Detect which cell encompasses the target text, then output its [X, Y] center coordinate. 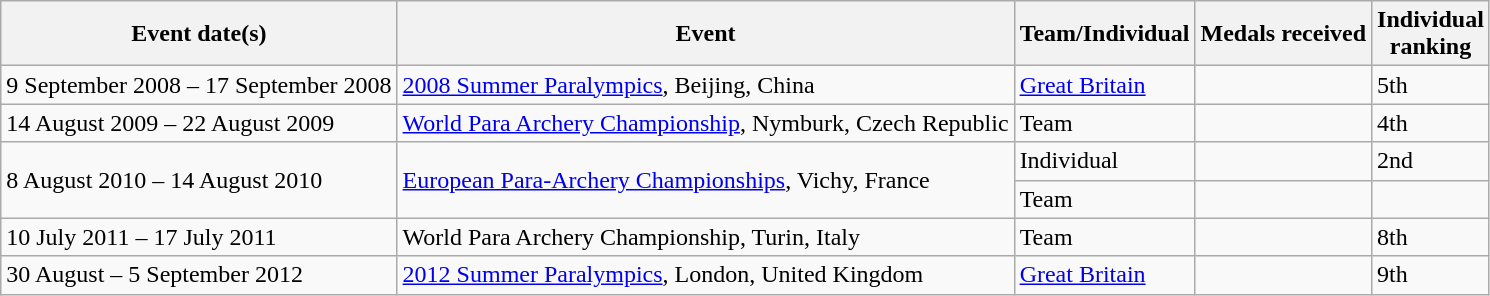
8th [1431, 237]
2nd [1431, 161]
Medals received [1284, 34]
Team/Individual [1104, 34]
Individualranking [1431, 34]
World Para Archery Championship, Nymburk, Czech Republic [706, 123]
8 August 2010 – 14 August 2010 [199, 180]
Event [706, 34]
9th [1431, 275]
World Para Archery Championship, Turin, Italy [706, 237]
4th [1431, 123]
European Para-Archery Championships, Vichy, France [706, 180]
9 September 2008 – 17 September 2008 [199, 85]
Event date(s) [199, 34]
2008 Summer Paralympics, Beijing, China [706, 85]
Individual [1104, 161]
5th [1431, 85]
30 August – 5 September 2012 [199, 275]
14 August 2009 – 22 August 2009 [199, 123]
2012 Summer Paralympics, London, United Kingdom [706, 275]
10 July 2011 – 17 July 2011 [199, 237]
